Search for the cell housing the specified text and yield its (X, Y) center coordinate. 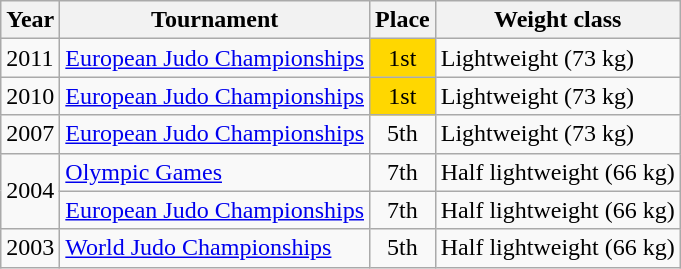
2010 (30, 96)
World Judo Championships (215, 248)
2011 (30, 58)
2004 (30, 191)
2007 (30, 134)
Tournament (215, 20)
Year (30, 20)
2003 (30, 248)
Weight class (558, 20)
Olympic Games (215, 172)
Place (403, 20)
